Determine the (x, y) coordinate at the center of the cell enclosing the given text.  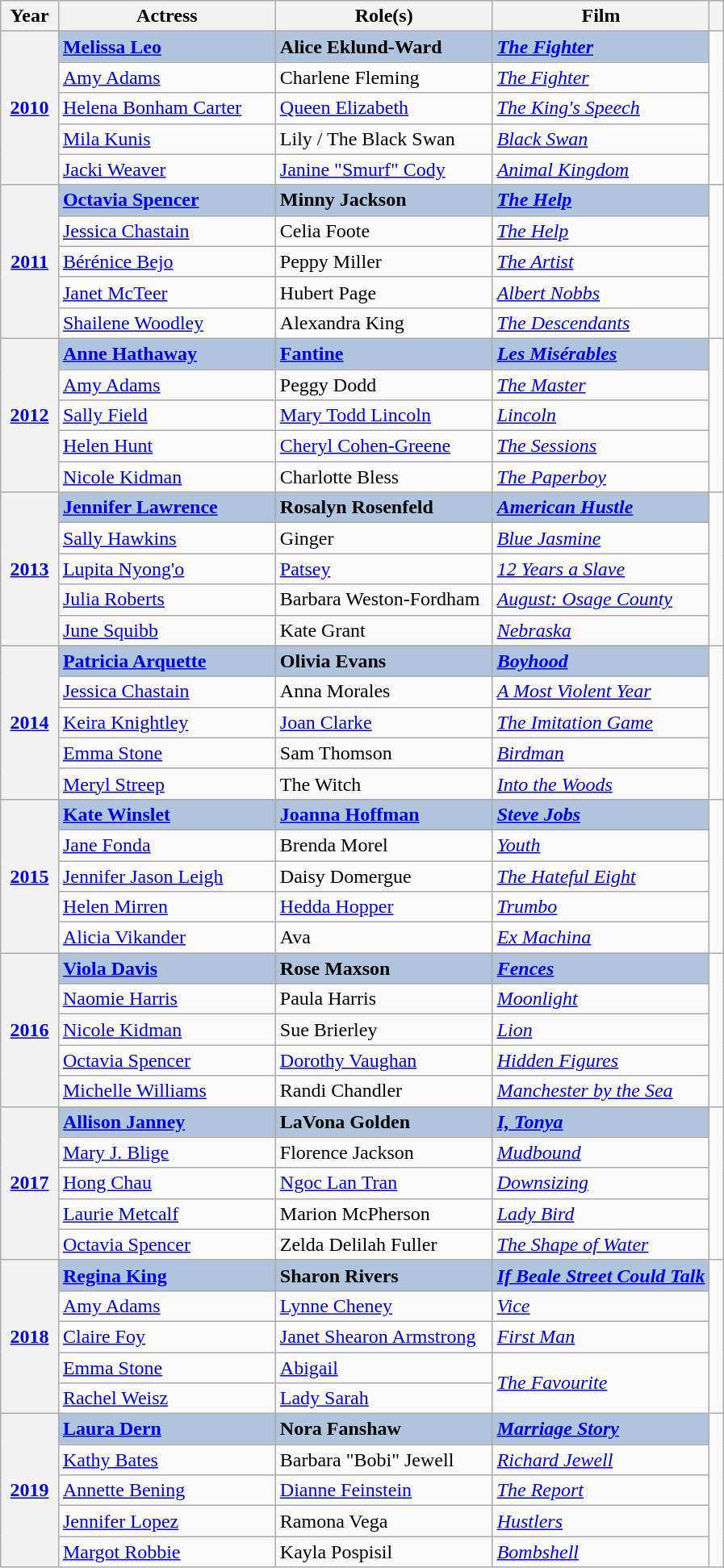
Olivia Evans (384, 661)
Manchester by the Sea (601, 1091)
12 Years a Slave (601, 569)
Janine "Smurf" Cody (384, 169)
August: Osage County (601, 600)
Charlotte Bless (384, 477)
Role(s) (384, 16)
Ava (384, 938)
Into the Woods (601, 784)
Hong Chau (166, 1183)
Birdman (601, 753)
2016 (30, 1030)
Florence Jackson (384, 1152)
Black Swan (601, 139)
A Most Violent Year (601, 692)
Brenda Morel (384, 845)
2011 (30, 261)
Lincoln (601, 416)
Mudbound (601, 1152)
The Witch (384, 784)
Vice (601, 1306)
Hustlers (601, 1521)
Minny Jackson (384, 200)
Viola Davis (166, 968)
Laura Dern (166, 1429)
Mila Kunis (166, 139)
Joanna Hoffman (384, 814)
The Sessions (601, 446)
Patsey (384, 569)
Mary Todd Lincoln (384, 416)
The Descendants (601, 323)
Helena Bonham Carter (166, 108)
Keira Knightley (166, 722)
Sally Hawkins (166, 538)
Sally Field (166, 416)
Annette Bening (166, 1491)
Actress (166, 16)
Sam Thomson (384, 753)
2010 (30, 108)
Barbara Weston-Fordham (384, 600)
Peppy Miller (384, 261)
Kathy Bates (166, 1460)
Hidden Figures (601, 1060)
Hedda Hopper (384, 907)
The Imitation Game (601, 722)
Steve Jobs (601, 814)
The King's Speech (601, 108)
Zelda Delilah Fuller (384, 1244)
The Paperboy (601, 477)
Marriage Story (601, 1429)
Peggy Dodd (384, 385)
Patricia Arquette (166, 661)
Ginger (384, 538)
Hubert Page (384, 292)
Joan Clarke (384, 722)
Albert Nobbs (601, 292)
Janet McTeer (166, 292)
Allison Janney (166, 1122)
Meryl Streep (166, 784)
The Report (601, 1491)
Nebraska (601, 630)
Lady Bird (601, 1214)
Kate Grant (384, 630)
June Squibb (166, 630)
Blue Jasmine (601, 538)
Marion McPherson (384, 1214)
2014 (30, 722)
Cheryl Cohen-Greene (384, 446)
Kate Winslet (166, 814)
2019 (30, 1491)
Paula Harris (384, 999)
Dianne Feinstein (384, 1491)
Jennifer Lawrence (166, 508)
Richard Jewell (601, 1460)
Jennifer Lopez (166, 1521)
Nora Fanshaw (384, 1429)
Lynne Cheney (384, 1306)
Shailene Woodley (166, 323)
Jacki Weaver (166, 169)
Anne Hathaway (166, 353)
Fences (601, 968)
Naomie Harris (166, 999)
Alexandra King (384, 323)
Julia Roberts (166, 600)
Ngoc Lan Tran (384, 1183)
Barbara "Bobi" Jewell (384, 1460)
Sharon Rivers (384, 1275)
Lily / The Black Swan (384, 139)
Youth (601, 845)
Rosalyn Rosenfeld (384, 508)
Ex Machina (601, 938)
Bérénice Bejo (166, 261)
American Hustle (601, 508)
Regina King (166, 1275)
Anna Morales (384, 692)
Kayla Pospisil (384, 1552)
Film (601, 16)
Alicia Vikander (166, 938)
First Man (601, 1336)
Melissa Leo (166, 47)
Dorothy Vaughan (384, 1060)
Laurie Metcalf (166, 1214)
The Artist (601, 261)
2018 (30, 1336)
Downsizing (601, 1183)
Alice Eklund-Ward (384, 47)
I, Tonya (601, 1122)
Bombshell (601, 1552)
Helen Mirren (166, 907)
Boyhood (601, 661)
Lady Sarah (384, 1399)
2015 (30, 876)
Margot Robbie (166, 1552)
Sue Brierley (384, 1030)
Jane Fonda (166, 845)
Abigail (384, 1368)
Charlene Fleming (384, 77)
Queen Elizabeth (384, 108)
Jennifer Jason Leigh (166, 876)
Lion (601, 1030)
The Master (601, 385)
The Hateful Eight (601, 876)
If Beale Street Could Talk (601, 1275)
Mary J. Blige (166, 1152)
The Shape of Water (601, 1244)
Michelle Williams (166, 1091)
Janet Shearon Armstrong (384, 1336)
Animal Kingdom (601, 169)
Rachel Weisz (166, 1399)
Ramona Vega (384, 1521)
Trumbo (601, 907)
Celia Foote (384, 231)
2012 (30, 415)
Fantine (384, 353)
Rose Maxson (384, 968)
Randi Chandler (384, 1091)
Claire Foy (166, 1336)
Year (30, 16)
2013 (30, 569)
Helen Hunt (166, 446)
The Favourite (601, 1383)
Les Misérables (601, 353)
LaVona Golden (384, 1122)
2017 (30, 1183)
Lupita Nyong'o (166, 569)
Moonlight (601, 999)
Daisy Domergue (384, 876)
